Identify which cell holds the provided text, then report its [x, y] central coordinate. 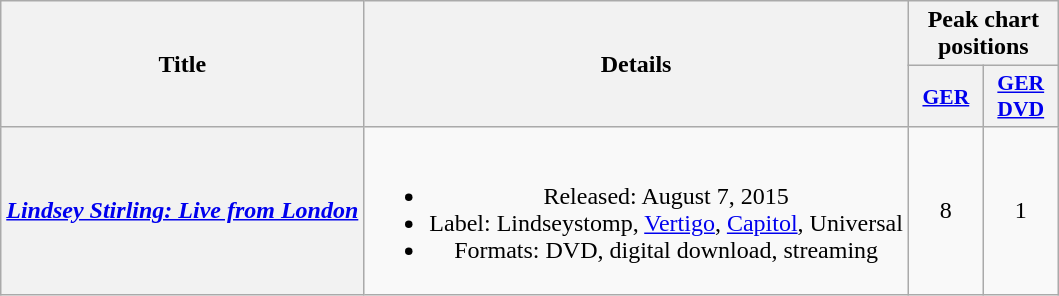
Lindsey Stirling: Live from London [182, 210]
8 [946, 210]
GER [946, 96]
Title [182, 64]
1 [1020, 210]
Released: August 7, 2015Label: Lindseystomp, Vertigo, Capitol, UniversalFormats: DVD, digital download, streaming [636, 210]
Details [636, 64]
Peak chart positions [983, 34]
GER DVD [1020, 96]
